For the text-containing cell, return its midpoint in (X, Y) coordinate format. 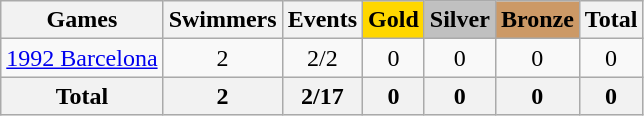
Bronze (537, 20)
Swimmers (222, 20)
Silver (460, 20)
Events (322, 20)
2/2 (322, 58)
Gold (394, 20)
2/17 (322, 96)
Games (82, 20)
1992 Barcelona (82, 58)
